Locate the cell with the specified text and output its [X, Y] center coordinate. 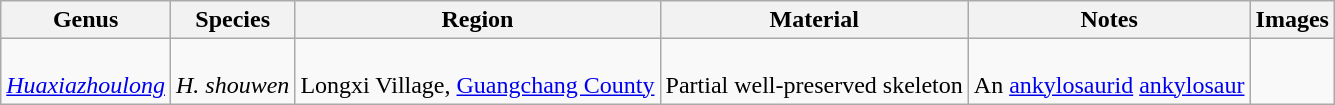
An ankylosaurid ankylosaur [1109, 72]
Partial well-preserved skeleton [814, 72]
Images [1292, 20]
H. shouwen [232, 72]
Genus [86, 20]
Material [814, 20]
Species [232, 20]
Longxi Village, Guangchang County [478, 72]
Region [478, 20]
Notes [1109, 20]
Huaxiazhoulong [86, 72]
